Scan for the cell matching the given text and deliver its (x, y) coordinate at center. 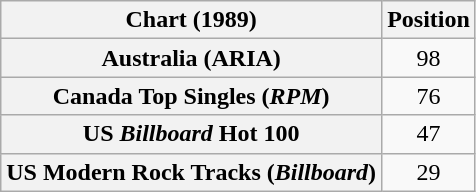
76 (429, 96)
US Billboard Hot 100 (192, 134)
47 (429, 134)
Australia (ARIA) (192, 58)
98 (429, 58)
Position (429, 20)
US Modern Rock Tracks (Billboard) (192, 172)
29 (429, 172)
Chart (1989) (192, 20)
Canada Top Singles (RPM) (192, 96)
